Search for the cell housing the specified text and yield its (X, Y) center coordinate. 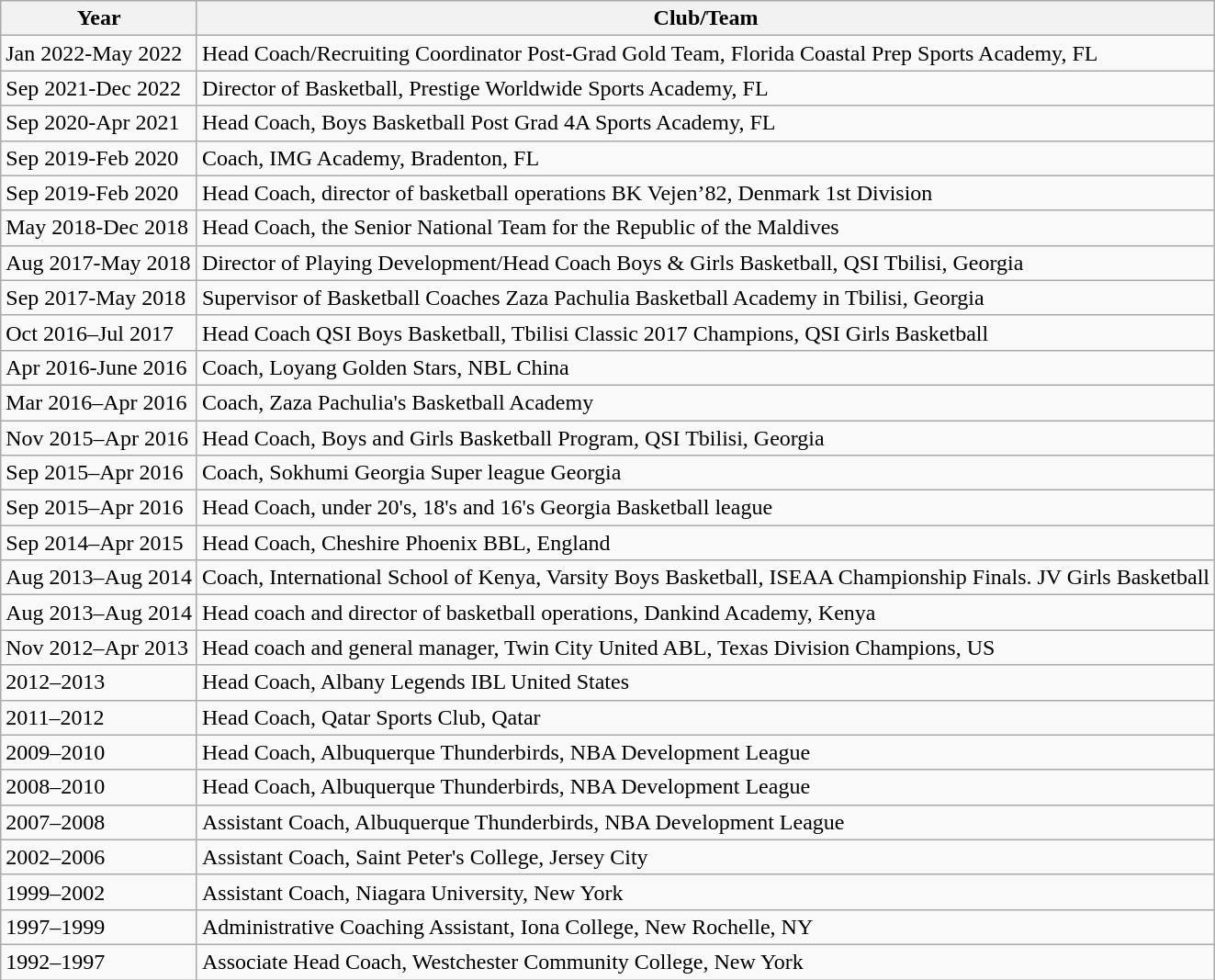
Coach, IMG Academy, Bradenton, FL (705, 158)
Head Coach, Qatar Sports Club, Qatar (705, 717)
1992–1997 (99, 962)
Director of Playing Development/Head Coach Boys & Girls Basketball, QSI Tbilisi, Georgia (705, 263)
2002–2006 (99, 857)
Head coach and director of basketball operations, Dankind Academy, Kenya (705, 613)
Assistant Coach, Saint Peter's College, Jersey City (705, 857)
Administrative Coaching Assistant, Iona College, New Rochelle, NY (705, 927)
Associate Head Coach, Westchester Community College, New York (705, 962)
Aug 2017-May 2018 (99, 263)
Year (99, 18)
Assistant Coach, Niagara University, New York (705, 892)
Head Coach QSI Boys Basketball, Tbilisi Classic 2017 Champions, QSI Girls Basketball (705, 332)
Coach, Sokhumi Georgia Super league Georgia (705, 473)
Apr 2016-June 2016 (99, 367)
Sep 2014–Apr 2015 (99, 543)
Supervisor of Basketball Coaches Zaza Pachulia Basketball Academy in Tbilisi, Georgia (705, 298)
Head Coach, Albany Legends IBL United States (705, 682)
Head Coach/Recruiting Coordinator Post-Grad Gold Team, Florida Coastal Prep Sports Academy, FL (705, 53)
Assistant Coach, Albuquerque Thunderbirds, NBA Development League (705, 822)
2012–2013 (99, 682)
Coach, International School of Kenya, Varsity Boys Basketball, ISEAA Championship Finals. JV Girls Basketball (705, 578)
Club/Team (705, 18)
2011–2012 (99, 717)
Sep 2017-May 2018 (99, 298)
Coach, Zaza Pachulia's Basketball Academy (705, 402)
Director of Basketball, Prestige Worldwide Sports Academy, FL (705, 88)
Head Coach, under 20's, 18's and 16's Georgia Basketball league (705, 508)
Head Coach, Boys Basketball Post Grad 4A Sports Academy, FL (705, 123)
Jan 2022-May 2022 (99, 53)
2008–2010 (99, 787)
2007–2008 (99, 822)
2009–2010 (99, 752)
1999–2002 (99, 892)
Head Coach, Cheshire Phoenix BBL, England (705, 543)
Coach, Loyang Golden Stars, NBL China (705, 367)
Oct 2016–Jul 2017 (99, 332)
Head Coach, Boys and Girls Basketball Program, QSI Tbilisi, Georgia (705, 438)
Mar 2016–Apr 2016 (99, 402)
Sep 2021-Dec 2022 (99, 88)
Head Coach, the Senior National Team for the Republic of the Maldives (705, 228)
Head Coach, director of basketball operations BK Vejen’82, Denmark 1st Division (705, 193)
Head coach and general manager, Twin City United ABL, Texas Division Champions, US (705, 648)
Sep 2020-Apr 2021 (99, 123)
1997–1999 (99, 927)
Nov 2015–Apr 2016 (99, 438)
May 2018-Dec 2018 (99, 228)
Nov 2012–Apr 2013 (99, 648)
